Detect which cell encompasses the target text, then output its [x, y] center coordinate. 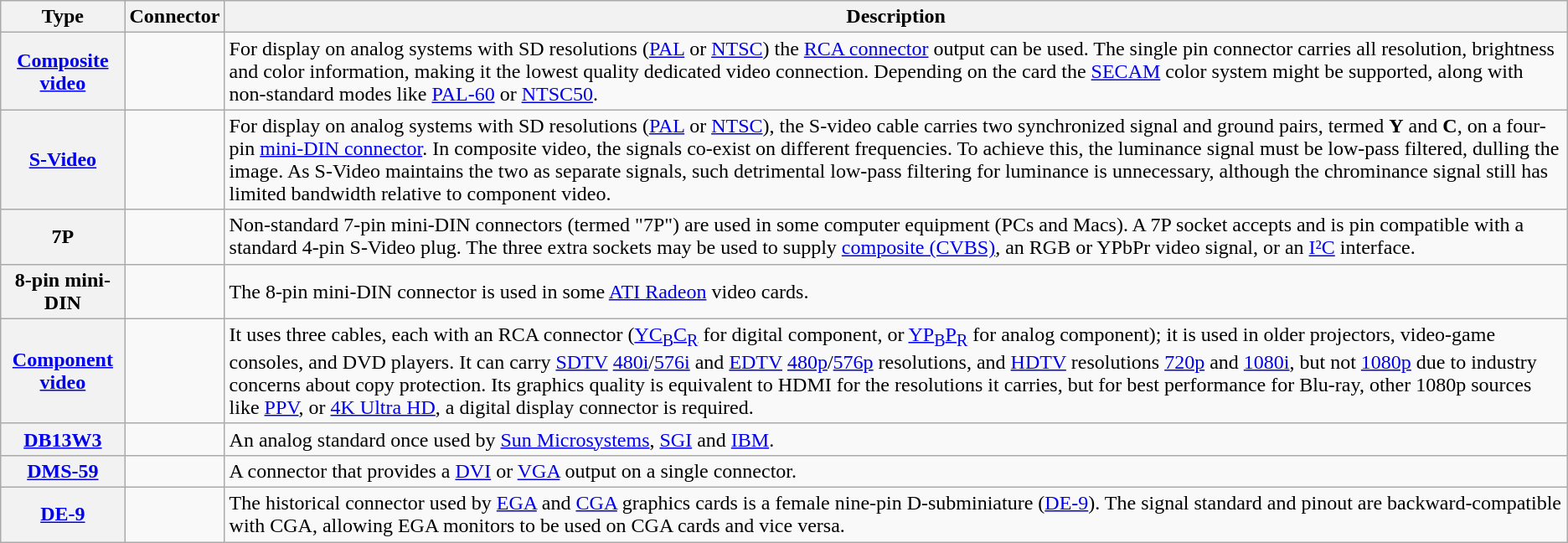
Composite video [63, 71]
A connector that provides a DVI or VGA output on a single connector. [896, 471]
Connector [174, 17]
The 8-pin mini-DIN connector is used in some ATI Radeon video cards. [896, 292]
Type [63, 17]
7P [63, 236]
DB13W3 [63, 439]
An analog standard once used by Sun Microsystems, SGI and IBM. [896, 439]
Description [896, 17]
Component video [63, 370]
DE-9 [63, 515]
DMS-59 [63, 471]
8-pin mini-DIN [63, 292]
S-Video [63, 159]
